Scan for the cell matching the given text and deliver its (X, Y) coordinate at center. 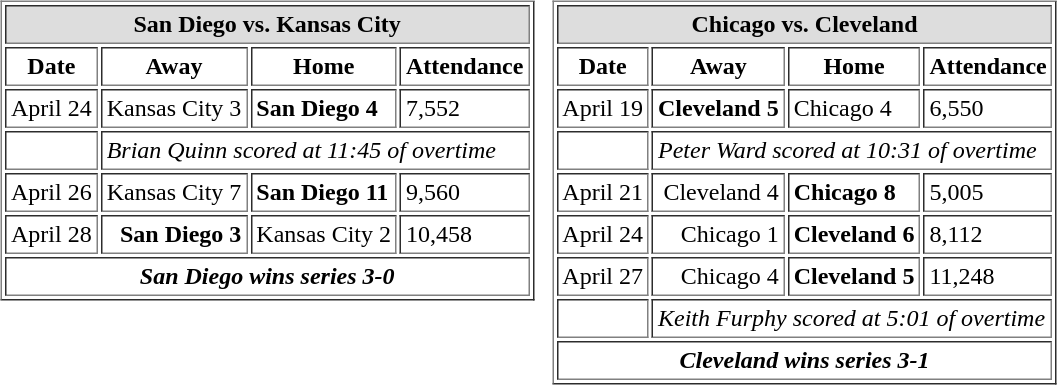
April 28 (52, 234)
San Diego 4 (324, 108)
San Diego 11 (324, 192)
Kansas City 7 (174, 192)
11,248 (988, 276)
9,560 (464, 192)
Kansas City 2 (324, 234)
10,458 (464, 234)
8,112 (988, 234)
7,552 (464, 108)
April 26 (52, 192)
Kansas City 3 (174, 108)
Chicago vs. Cleveland (804, 24)
5,005 (988, 192)
San Diego 3 (174, 234)
April 21 (602, 192)
Chicago 1 (718, 234)
San Diego vs. Kansas City (267, 24)
Brian Quinn scored at 11:45 of overtime (316, 150)
Cleveland wins series 3-1 (804, 360)
Peter Ward scored at 10:31 of overtime (852, 150)
April 27 (602, 276)
Chicago 8 (854, 192)
Cleveland 6 (854, 234)
Keith Furphy scored at 5:01 of overtime (852, 318)
6,550 (988, 108)
April 19 (602, 108)
Cleveland 4 (718, 192)
San Diego wins series 3-0 (267, 276)
